Scan for the cell matching the given text and deliver its [x, y] coordinate at center. 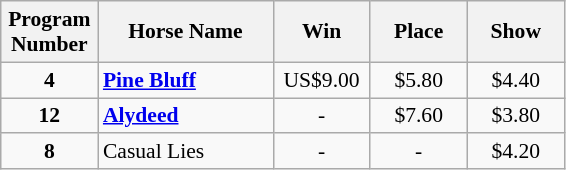
$3.80 [516, 116]
US$9.00 [322, 80]
Win [322, 32]
$4.20 [516, 152]
Alydeed [186, 116]
Show [516, 32]
$4.40 [516, 80]
8 [50, 152]
Casual Lies [186, 152]
Horse Name [186, 32]
$5.80 [418, 80]
Pine Bluff [186, 80]
12 [50, 116]
4 [50, 80]
$7.60 [418, 116]
Place [418, 32]
Program Number [50, 32]
